Find where the given text appears and provide that cell's center as (x, y) coordinate. 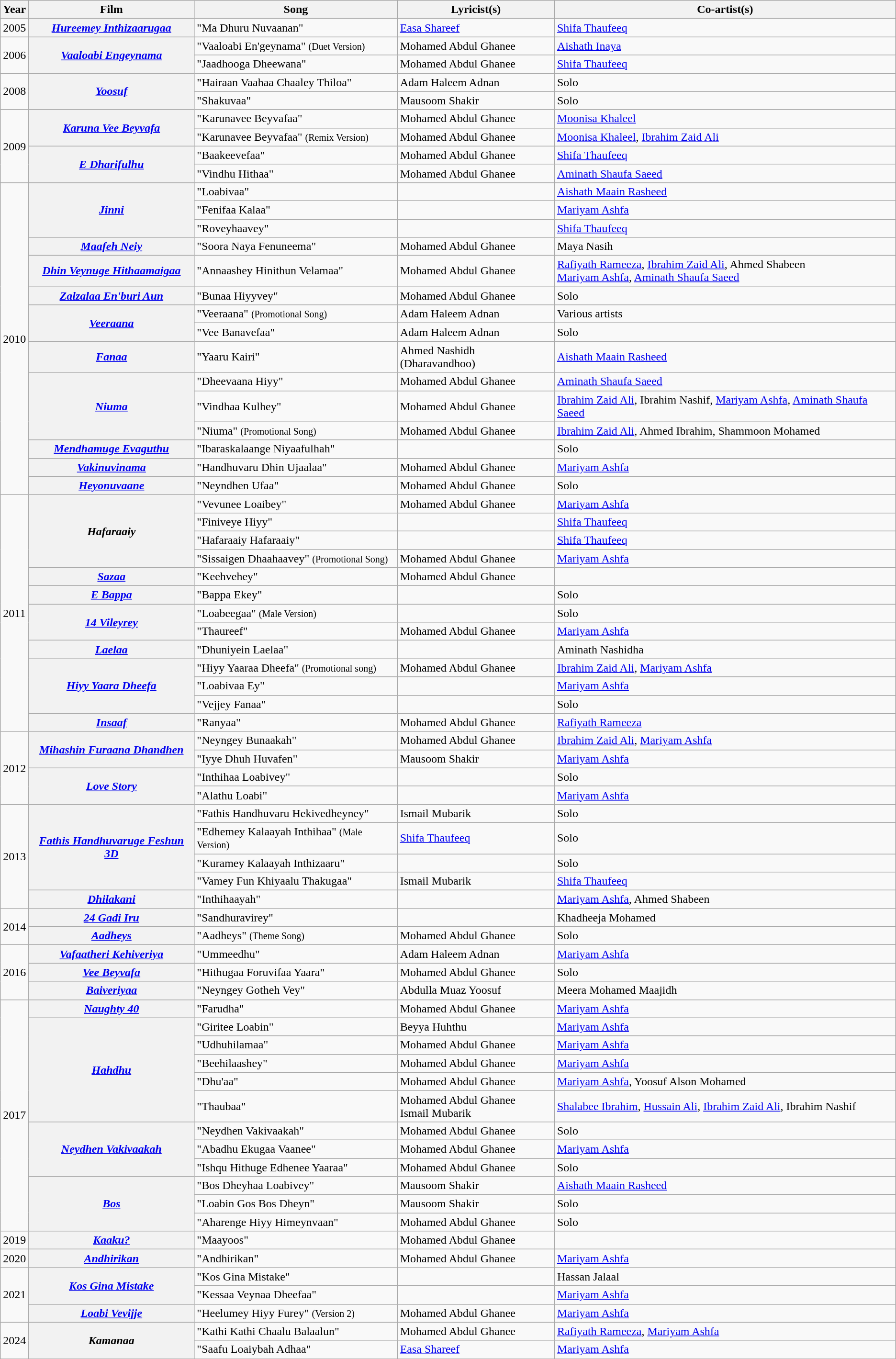
2011 (14, 613)
Dhin Veynuge Hithaamaigaa (112, 271)
Baiveriyaa (112, 990)
2010 (14, 338)
Hassan Jalaal (725, 1277)
"Ma Dhuru Nuvaanan" (296, 28)
2019 (14, 1240)
"Ummeedhu" (296, 954)
Aadheys (112, 936)
Loabi Vevijje (112, 1313)
2005 (14, 28)
"Niuma" (Promotional Song) (296, 431)
Maya Nasih (725, 247)
Year (14, 10)
Various artists (725, 314)
"Ibaraskalaange Niyaafulhah" (296, 449)
"Keehvehey" (296, 577)
Yoosuf (112, 91)
Vee Beyvafa (112, 972)
Kos Gina Mistake (112, 1286)
Kamanaa (112, 1340)
"Loabeegaa" (Male Version) (296, 613)
Sazaa (112, 577)
"Hithugaa Foruvifaa Yaara" (296, 972)
2020 (14, 1258)
Hureemey Inthizaarugaa (112, 28)
Neydhen Vakivaakah (112, 1149)
"Veeraana" (Promotional Song) (296, 314)
"Hafaraaiy Hafaraaiy" (296, 540)
Aishath Inaya (725, 46)
Rafiyath Rameeza (725, 722)
"Hiyy Yaaraa Dheefa" (Promotional song) (296, 668)
E Bappa (112, 595)
"Yaaru Kairi" (296, 357)
Vafaatheri Kehiveriya (112, 954)
"Farudha" (296, 1009)
"Inthihaa Loabivey" (296, 777)
Jinni (112, 210)
Song (296, 10)
"Kessaa Veynaa Dheefaa" (296, 1295)
"Aadheys" (Theme Song) (296, 936)
"Neyngey Gotheh Vey" (296, 990)
"Handhuvaru Dhin Ujaalaa" (296, 467)
"Vindhu Hithaa" (296, 173)
Laelaa (112, 650)
"Saafu Loaiybah Adhaa" (296, 1349)
E Dharifulhu (112, 164)
Hahdhu (112, 1069)
2024 (14, 1340)
"Edhemey Kalaayah Inthihaa" (Male Version) (296, 838)
"Dheevaana Hiyy" (296, 382)
"Bappa Ekey" (296, 595)
2012 (14, 768)
"Hairaan Vaahaa Chaaley Thiloa" (296, 82)
"Dhu'aa" (296, 1081)
Ibrahim Zaid Ali, Ibrahim Nashif, Mariyam Ashfa, Aminath Shaufa Saeed (725, 406)
2017 (14, 1115)
"Fathis Handhuvaru Hekivedheyney" (296, 813)
"Roveyhaavey" (296, 228)
Niuma (112, 406)
Shalabee Ibrahim, Hussain Ali, Ibrahim Zaid Ali, Ibrahim Nashif (725, 1106)
2021 (14, 1295)
"Karunavee Beyvafaa" (296, 119)
"Kos Gina Mistake" (296, 1277)
"Soora Naya Fenuneema" (296, 247)
Vakinuvinama (112, 467)
Rafiyath Rameeza, Ibrahim Zaid Ali, Ahmed ShabeenMariyam Ashfa, Aminath Shaufa Saeed (725, 271)
Meera Mohamed Maajidh (725, 990)
Ibrahim Zaid Ali, Ahmed Ibrahim, Shammoon Mohamed (725, 431)
Zalzalaa En'buri Aun (112, 296)
Lyricist(s) (476, 10)
"Karunavee Beyvafaa" (Remix Version) (296, 137)
Khadheeja Mohamed (725, 918)
"Vindhaa Kulhey" (296, 406)
"Udhuhilamaa" (296, 1045)
"Ishqu Hithuge Edhenee Yaaraa" (296, 1168)
"Vaaloabi En'geynama" (Duet Version) (296, 46)
Vaaloabi Engeynama (112, 55)
Mariyam Ashfa, Yoosuf Alson Mohamed (725, 1081)
"Iyye Dhuh Huvafen" (296, 759)
2006 (14, 55)
14 Vileyrey (112, 622)
"Sissaigen Dhaahaavey" (Promotional Song) (296, 559)
"Heelumey Hiyy Furey" (Version 2) (296, 1313)
"Loabin Gos Bos Dheyn" (296, 1204)
Ahmed Nashidh (Dharavandhoo) (476, 357)
Veeraana (112, 323)
"Giritee Loabin" (296, 1027)
"Shakuvaa" (296, 101)
Mendhamuge Evaguthu (112, 449)
"Neyndhen Ufaa" (296, 485)
Moonisa Khaleel (725, 119)
"Neydhen Vakivaakah" (296, 1131)
2009 (14, 146)
Dhilakani (112, 899)
Kaaku? (112, 1240)
Mihashin Furaana Dhandhen (112, 750)
"Aharenge Hiyy Himeynvaan" (296, 1222)
"Kuramey Kalaayah Inthizaaru" (296, 863)
"Bos Dheyhaa Loabivey" (296, 1186)
Abdulla Muaz Yoosuf (476, 990)
Naughty 40 (112, 1009)
Hiyy Yaara Dheefa (112, 686)
"Vee Banavefaa" (296, 332)
Film (112, 10)
"Neyngey Bunaakah" (296, 741)
Beyya Huhthu (476, 1027)
Maafeh Neiy (112, 247)
"Alathu Loabi" (296, 795)
Andhirikan (112, 1258)
"Vevunee Loaibey" (296, 504)
"Vejjey Fanaa" (296, 704)
"Sandhuravirey" (296, 918)
Rafiyath Rameeza, Mariyam Ashfa (725, 1331)
"Beehilaashey" (296, 1063)
Heyonuvaane (112, 485)
Mohamed Abdul GhaneeIsmail Mubarik (476, 1106)
"Kathi Kathi Chaalu Balaalun" (296, 1331)
"Bunaa Hiyyvey" (296, 296)
"Abadhu Ekugaa Vaanee" (296, 1149)
"Ranyaa" (296, 722)
Aminath Nashidha (725, 650)
"Thaureef" (296, 631)
"Jaadhooga Dheewana" (296, 64)
"Fenifaa Kalaa" (296, 210)
2014 (14, 927)
2008 (14, 91)
Insaaf (112, 722)
Karuna Vee Beyvafa (112, 128)
Fathis Handhuvaruge Feshun 3D (112, 847)
Moonisa Khaleel, Ibrahim Zaid Ali (725, 137)
"Inthihaayah" (296, 899)
"Loabivaa Ey" (296, 686)
2016 (14, 972)
"Andhirikan" (296, 1258)
Co-artist(s) (725, 10)
Hafaraaiy (112, 531)
"Dhuniyein Laelaa" (296, 650)
"Baakeevefaa" (296, 155)
Mariyam Ashfa, Ahmed Shabeen (725, 899)
Fanaa (112, 357)
"Maayoos" (296, 1240)
2013 (14, 856)
24 Gadi Iru (112, 918)
Love Story (112, 786)
"Annaashey Hinithun Velamaa" (296, 271)
"Vamey Fun Khiyaalu Thakugaa" (296, 881)
"Finiveye Hiyy" (296, 522)
"Thaubaa" (296, 1106)
Bos (112, 1204)
"Loabivaa" (296, 191)
